Determine the (X, Y) coordinate at the center of the cell enclosing the given text.  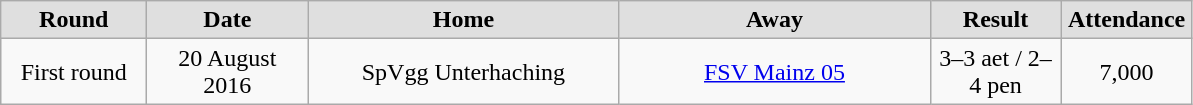
Away (774, 20)
SpVgg Unterhaching (464, 72)
Round (74, 20)
20 August 2016 (228, 72)
Result (996, 20)
Home (464, 20)
3–3 aet / 2–4 pen (996, 72)
Attendance (1126, 20)
FSV Mainz 05 (774, 72)
First round (74, 72)
7,000 (1126, 72)
Date (228, 20)
